Detect which cell encompasses the target text, then output its [X, Y] center coordinate. 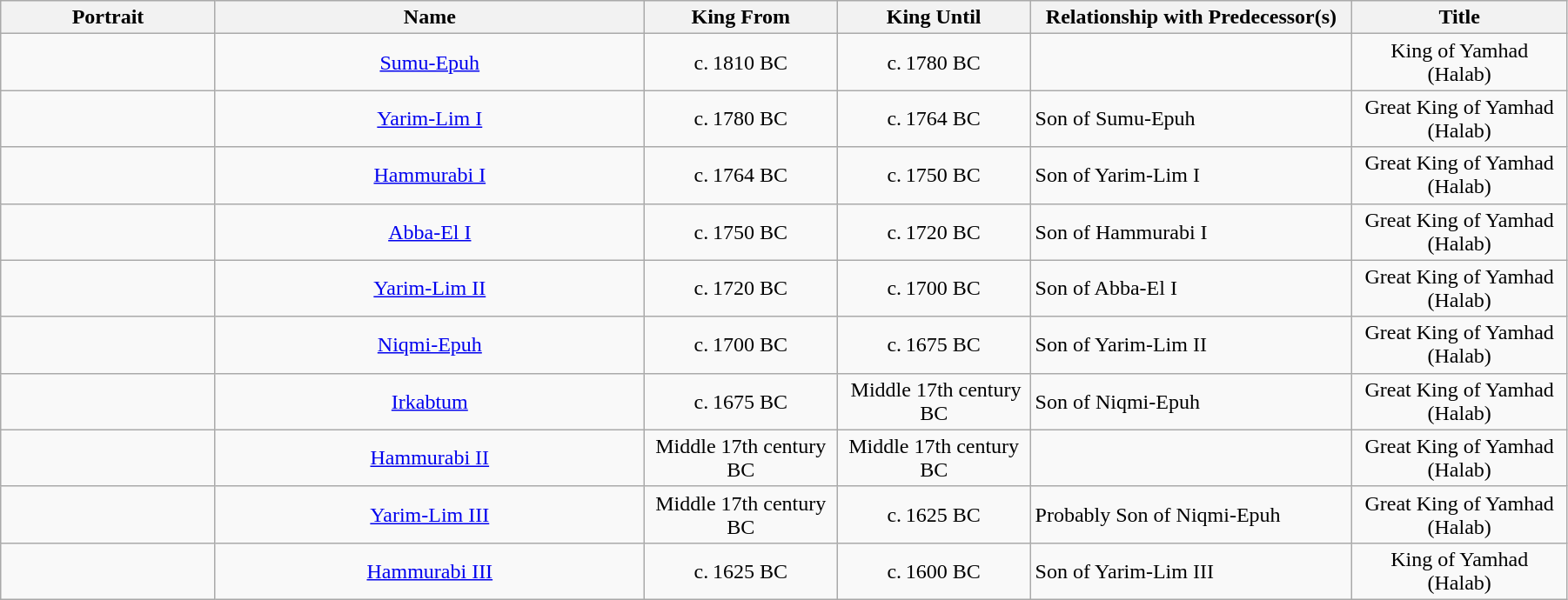
Hammurabi I [430, 176]
Portrait [108, 17]
Son of Sumu-Epuh [1191, 118]
Son of Yarim-Lim III [1191, 570]
Hammurabi III [430, 570]
c. 1600 BC [934, 570]
King From [740, 17]
Niqmi-Epuh [430, 344]
Son of Niqmi-Epuh [1191, 402]
Yarim-Lim I [430, 118]
Sumu-Epuh [430, 63]
Hammurabi II [430, 457]
Son of Yarim-Lim I [1191, 176]
Son of Abba-El I [1191, 289]
Relationship with Predecessor(s) [1191, 17]
Son of Hammurabi I [1191, 231]
Son of Yarim-Lim II [1191, 344]
Yarim-Lim III [430, 515]
Title [1460, 17]
c. 1810 BC [740, 63]
Probably Son of Niqmi-Epuh [1191, 515]
Abba-El I [430, 231]
Irkabtum [430, 402]
Name [430, 17]
Yarim-Lim II [430, 289]
King Until [934, 17]
